Return (x, y) of the center of cell containing provided text 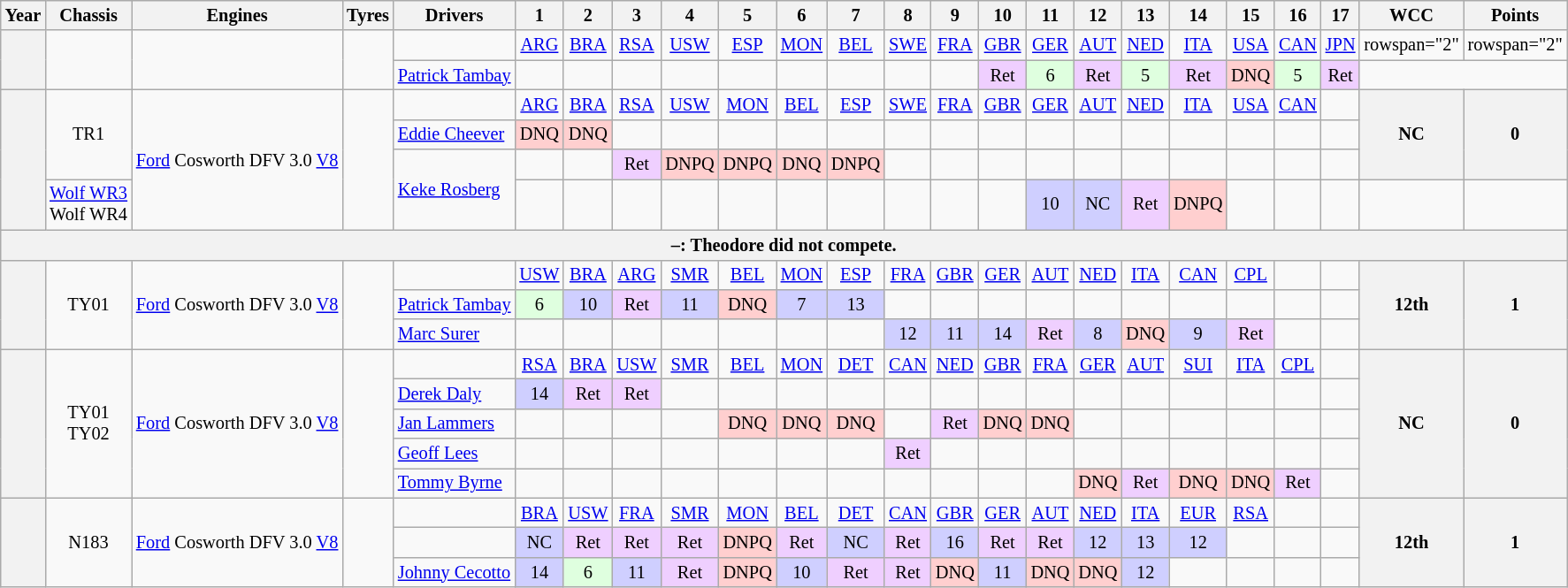
TY01TY02 (88, 424)
Eddie Cheever (455, 134)
Tommy Byrne (455, 483)
Keke Rosberg (455, 189)
4 (690, 15)
Engines (237, 15)
17 (1341, 15)
Chassis (88, 15)
SUI (1197, 364)
Wolf WR3Wolf WR4 (88, 204)
WCC (1411, 15)
Jan Lammers (455, 424)
TY01 (88, 304)
N183 (88, 543)
–: Theodore did not compete. (784, 245)
15 (1251, 15)
Derek Daly (455, 393)
Tyres (368, 15)
3 (637, 15)
Drivers (455, 15)
JPN (1341, 45)
Year (23, 15)
2 (587, 15)
Marc Surer (455, 334)
Points (1516, 15)
EUR (1197, 513)
TR1 (88, 134)
Johnny Cecotto (455, 572)
Geoff Lees (455, 454)
